Extract the [X, Y] coordinate from the center of the cell holding the provided text.  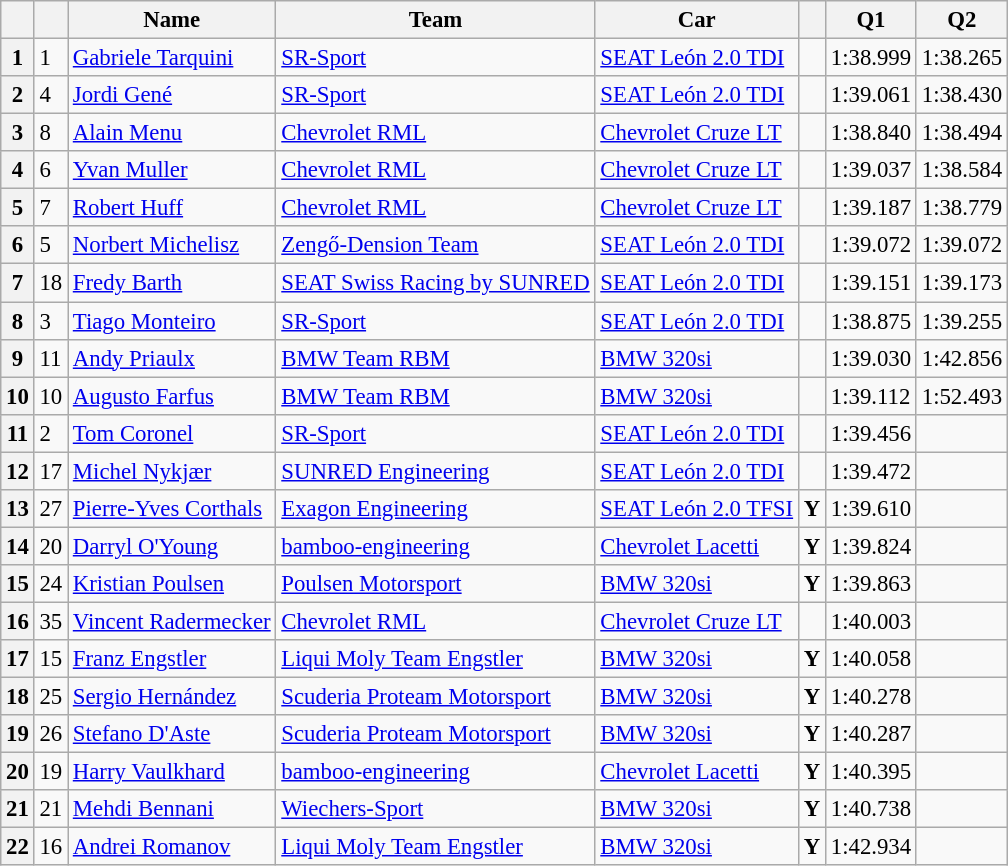
Q1 [870, 20]
Darryl O'Young [172, 546]
Poulsen Motorsport [436, 584]
Alain Menu [172, 133]
SUNRED Engineering [436, 471]
1:40.738 [870, 809]
26 [50, 734]
1:38.840 [870, 133]
1:38.494 [962, 133]
Stefano D'Aste [172, 734]
1:38.584 [962, 170]
Yvan Muller [172, 170]
SEAT Swiss Racing by SUNRED [436, 283]
Tiago Monteiro [172, 321]
1:39.255 [962, 321]
Robert Huff [172, 208]
35 [50, 621]
SEAT León 2.0 TFSI [696, 509]
14 [18, 546]
Kristian Poulsen [172, 584]
22 [18, 847]
Gabriele Tarquini [172, 58]
Vincent Radermecker [172, 621]
Sergio Hernández [172, 697]
1:38.265 [962, 58]
Wiechers-Sport [436, 809]
1:39.030 [870, 358]
Harry Vaulkhard [172, 772]
Andy Priaulx [172, 358]
Name [172, 20]
1:39.187 [870, 208]
Car [696, 20]
1:39.610 [870, 509]
Michel Nykjær [172, 471]
Pierre-Yves Corthals [172, 509]
Mehdi Bennani [172, 809]
Q2 [962, 20]
13 [18, 509]
1:40.287 [870, 734]
Norbert Michelisz [172, 245]
1:39.173 [962, 283]
Team [436, 20]
Tom Coronel [172, 433]
9 [18, 358]
Fredy Barth [172, 283]
1:40.395 [870, 772]
1:39.061 [870, 95]
1:39.863 [870, 584]
1:52.493 [962, 396]
12 [18, 471]
1:39.824 [870, 546]
1:42.856 [962, 358]
1:40.003 [870, 621]
1:39.472 [870, 471]
1:39.456 [870, 433]
1:39.037 [870, 170]
1:40.278 [870, 697]
1:38.430 [962, 95]
25 [50, 697]
Zengő-Dension Team [436, 245]
Franz Engstler [172, 659]
1:40.058 [870, 659]
1:38.999 [870, 58]
Augusto Farfus [172, 396]
1:42.934 [870, 847]
Exagon Engineering [436, 509]
Jordi Gené [172, 95]
24 [50, 584]
1:39.112 [870, 396]
Andrei Romanov [172, 847]
1:38.779 [962, 208]
1:38.875 [870, 321]
27 [50, 509]
1:39.151 [870, 283]
